Identify which cell holds the provided text, then report its [X, Y] central coordinate. 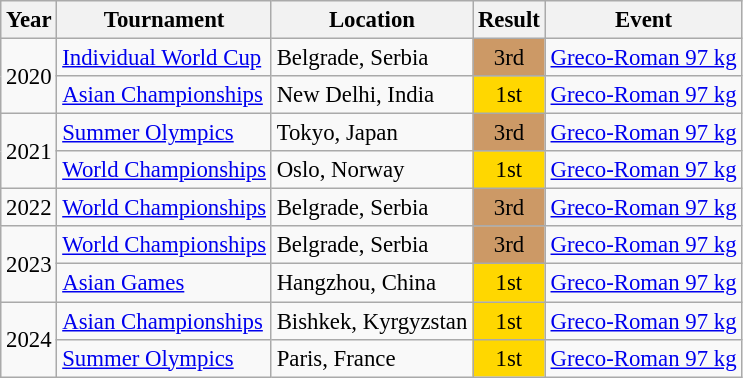
2023 [29, 264]
New Delhi, India [372, 95]
Result [510, 20]
Paris, France [372, 358]
Individual World Cup [164, 58]
Hangzhou, China [372, 283]
2024 [29, 340]
2021 [29, 152]
Year [29, 20]
Tournament [164, 20]
Location [372, 20]
Bishkek, Kyrgyzstan [372, 321]
Tokyo, Japan [372, 133]
2020 [29, 76]
Event [644, 20]
2022 [29, 208]
Asian Games [164, 283]
Oslo, Norway [372, 170]
